Identify which cell holds the provided text, then report its [X, Y] central coordinate. 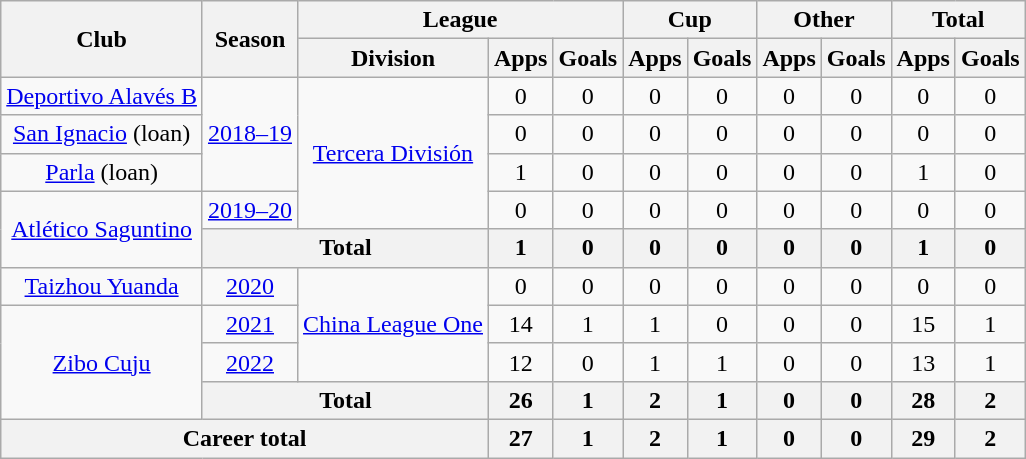
Other [824, 20]
29 [923, 438]
12 [521, 362]
Division [394, 58]
Cup [690, 20]
Taizhou Yuanda [102, 286]
2019–20 [250, 210]
Club [102, 39]
2022 [250, 362]
China League One [394, 324]
14 [521, 324]
League [460, 20]
Tercera División [394, 153]
Career total [245, 438]
15 [923, 324]
2018–19 [250, 134]
Atlético Saguntino [102, 229]
26 [521, 400]
2020 [250, 286]
San Ignacio (loan) [102, 134]
Deportivo Alavés B [102, 96]
2021 [250, 324]
28 [923, 400]
27 [521, 438]
Zibo Cuju [102, 362]
Parla (loan) [102, 172]
Season [250, 39]
13 [923, 362]
